For the text-containing cell, return its midpoint in [X, Y] coordinate format. 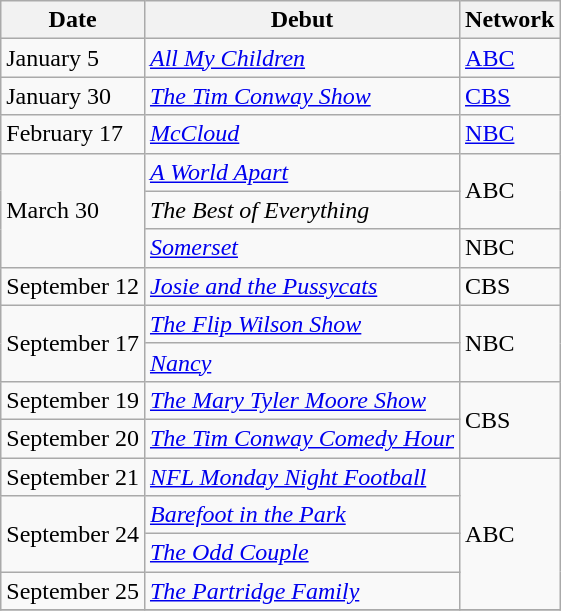
March 30 [73, 210]
NFL Monday Night Football [302, 477]
September 19 [73, 400]
The Flip Wilson Show [302, 324]
The Best of Everything [302, 210]
The Partridge Family [302, 591]
September 17 [73, 343]
September 12 [73, 286]
The Mary Tyler Moore Show [302, 400]
Debut [302, 20]
January 30 [73, 96]
A World Apart [302, 172]
January 5 [73, 58]
Somerset [302, 248]
All My Children [302, 58]
McCloud [302, 134]
The Tim Conway Show [302, 96]
Josie and the Pussycats [302, 286]
September 24 [73, 534]
The Odd Couple [302, 553]
September 20 [73, 438]
The Tim Conway Comedy Hour [302, 438]
September 25 [73, 591]
Network [510, 20]
Nancy [302, 362]
Barefoot in the Park [302, 515]
September 21 [73, 477]
February 17 [73, 134]
Date [73, 20]
